Extract the [X, Y] coordinate from the center of the cell holding the provided text.  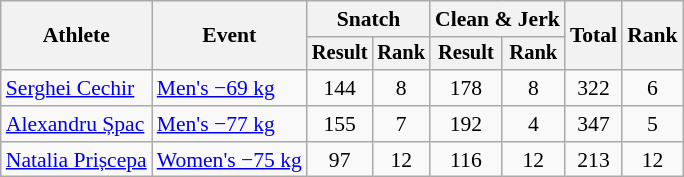
Total [594, 36]
178 [466, 88]
192 [466, 124]
Alexandru Șpac [76, 124]
144 [340, 88]
Athlete [76, 36]
6 [652, 88]
322 [594, 88]
Event [230, 36]
Men's −77 kg [230, 124]
Serghei Cechir [76, 88]
155 [340, 124]
Men's −69 kg [230, 88]
7 [401, 124]
Clean & Jerk [498, 19]
5 [652, 124]
Snatch [368, 19]
4 [534, 124]
347 [594, 124]
